Scan for the cell matching the given text and deliver its (X, Y) coordinate at center. 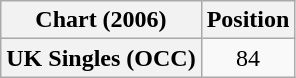
Position (248, 20)
UK Singles (OCC) (101, 58)
Chart (2006) (101, 20)
84 (248, 58)
